Provide the [x, y] coordinate of the cell's center where the given text is located.  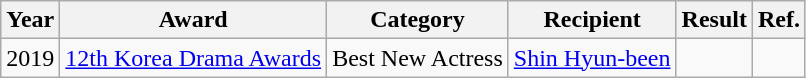
12th Korea Drama Awards [194, 58]
Shin Hyun-been [592, 58]
Award [194, 20]
Best New Actress [418, 58]
Recipient [592, 20]
Ref. [778, 20]
2019 [30, 58]
Year [30, 20]
Result [714, 20]
Category [418, 20]
